Identify which cell holds the provided text, then report its [X, Y] central coordinate. 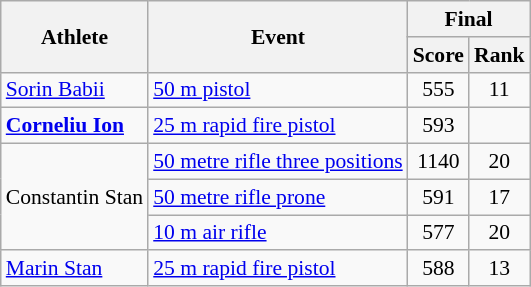
Final [469, 19]
17 [500, 197]
588 [438, 269]
Marin Stan [74, 269]
Athlete [74, 36]
Rank [500, 55]
Score [438, 55]
593 [438, 126]
50 metre rifle three positions [278, 162]
591 [438, 197]
13 [500, 269]
Sorin Babii [74, 90]
10 m air rifle [278, 233]
577 [438, 233]
50 metre rifle prone [278, 197]
Corneliu Ion [74, 126]
555 [438, 90]
11 [500, 90]
1140 [438, 162]
Event [278, 36]
50 m pistol [278, 90]
Constantin Stan [74, 198]
